Search for the cell housing the specified text and yield its [x, y] center coordinate. 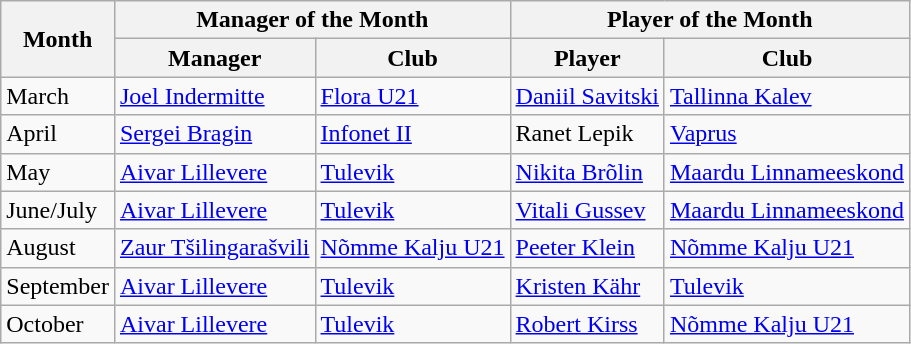
Sergei Bragin [214, 134]
Zaur Tšilingarašvili [214, 248]
Joel Indermitte [214, 96]
Player of the Month [710, 20]
April [58, 134]
March [58, 96]
Player [587, 58]
Ranet Lepik [587, 134]
Month [58, 39]
Vaprus [786, 134]
June/July [58, 210]
Nikita Brõlin [587, 172]
August [58, 248]
September [58, 286]
Kristen Kähr [587, 286]
Manager of the Month [312, 20]
Flora U21 [412, 96]
October [58, 324]
Robert Kirss [587, 324]
Manager [214, 58]
Vitali Gussev [587, 210]
May [58, 172]
Tallinna Kalev [786, 96]
Daniil Savitski [587, 96]
Infonet II [412, 134]
Peeter Klein [587, 248]
